Locate the cell with the specified text and output its [x, y] center coordinate. 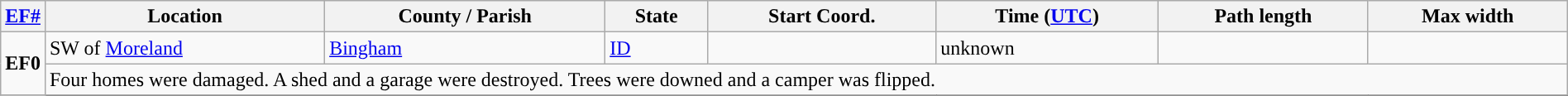
EF0 [23, 64]
Max width [1467, 17]
Path length [1263, 17]
ID [657, 48]
State [657, 17]
Start Coord. [822, 17]
Bingham [465, 48]
Four homes were damaged. A shed and a garage were destroyed. Trees were downed and a camper was flipped. [806, 79]
Time (UTC) [1047, 17]
EF# [23, 17]
County / Parish [465, 17]
Location [184, 17]
unknown [1047, 48]
SW of Moreland [184, 48]
